Return (x, y) of the center of cell containing provided text 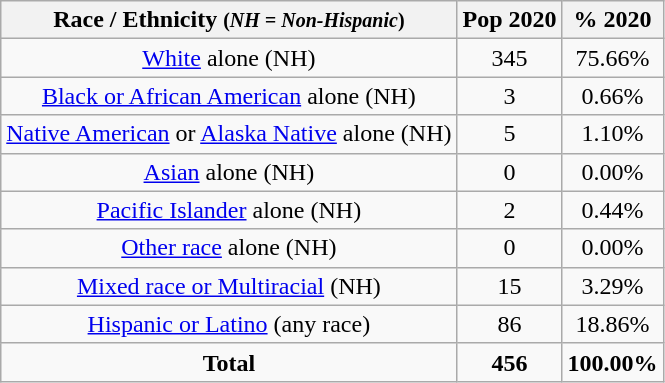
100.00% (612, 362)
Mixed race or Multiracial (NH) (229, 286)
5 (510, 134)
Pacific Islander alone (NH) (229, 210)
Asian alone (NH) (229, 172)
Native American or Alaska Native alone (NH) (229, 134)
Total (229, 362)
% 2020 (612, 20)
Other race alone (NH) (229, 248)
Race / Ethnicity (NH = Non-Hispanic) (229, 20)
White alone (NH) (229, 58)
1.10% (612, 134)
3 (510, 96)
Pop 2020 (510, 20)
86 (510, 324)
456 (510, 362)
0.44% (612, 210)
3.29% (612, 286)
Black or African American alone (NH) (229, 96)
345 (510, 58)
15 (510, 286)
75.66% (612, 58)
Hispanic or Latino (any race) (229, 324)
18.86% (612, 324)
2 (510, 210)
0.66% (612, 96)
